Output the [x, y] coordinate of the center of the cell containing the given text.  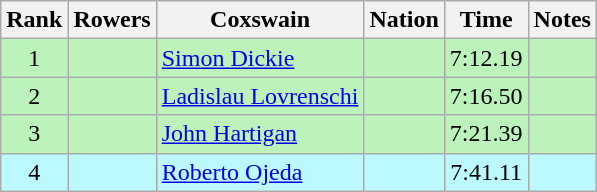
Ladislau Lovrenschi [260, 96]
1 [34, 58]
Time [486, 20]
7:41.11 [486, 172]
John Hartigan [260, 134]
4 [34, 172]
7:21.39 [486, 134]
Coxswain [260, 20]
3 [34, 134]
Notes [562, 20]
Roberto Ojeda [260, 172]
Rank [34, 20]
Rowers [112, 20]
Nation [404, 20]
7:12.19 [486, 58]
7:16.50 [486, 96]
Simon Dickie [260, 58]
2 [34, 96]
